Find where the given text appears and provide that cell's center as (X, Y) coordinate. 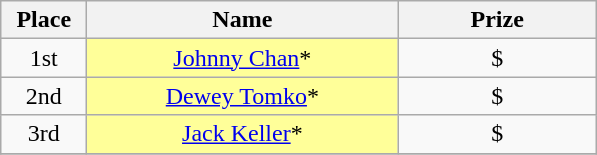
3rd (44, 134)
Jack Keller* (242, 134)
Name (242, 20)
Prize (498, 20)
Place (44, 20)
1st (44, 58)
2nd (44, 96)
Johnny Chan* (242, 58)
Dewey Tomko* (242, 96)
